Identify which cell holds the provided text, then report its [X, Y] central coordinate. 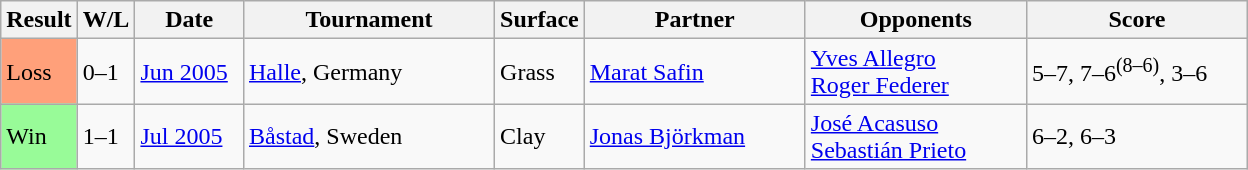
Yves Allegro Roger Federer [916, 72]
Marat Safin [694, 72]
Loss [39, 72]
Halle, Germany [368, 72]
W/L [106, 20]
Date [190, 20]
Opponents [916, 20]
José Acasuso Sebastián Prieto [916, 136]
Surface [540, 20]
Partner [694, 20]
6–2, 6–3 [1136, 136]
5–7, 7–6(8–6), 3–6 [1136, 72]
Grass [540, 72]
Tournament [368, 20]
1–1 [106, 136]
Jonas Björkman [694, 136]
Jul 2005 [190, 136]
Båstad, Sweden [368, 136]
0–1 [106, 72]
Win [39, 136]
Result [39, 20]
Score [1136, 20]
Clay [540, 136]
Jun 2005 [190, 72]
